Capture the cell that displays the provided text and extract its [x, y] central coordinate. 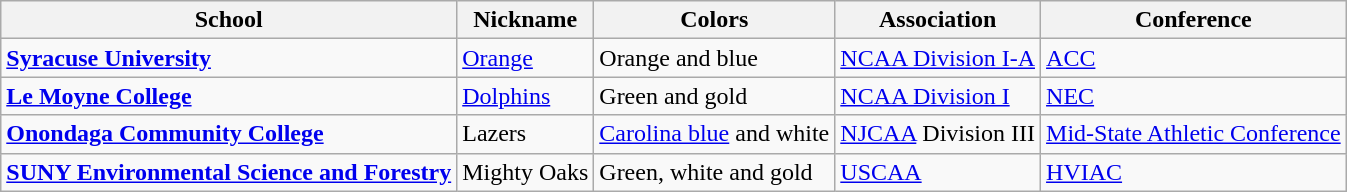
Orange [526, 58]
ACC [1194, 58]
Mid-State Athletic Conference [1194, 134]
Dolphins [526, 96]
Mighty Oaks [526, 172]
Association [938, 20]
NCAA Division I [938, 96]
NCAA Division I-A [938, 58]
USCAA [938, 172]
Le Moyne College [229, 96]
Lazers [526, 134]
Syracuse University [229, 58]
NJCAA Division III [938, 134]
Green, white and gold [714, 172]
Conference [1194, 20]
NEC [1194, 96]
Carolina blue and white [714, 134]
HVIAC [1194, 172]
Onondaga Community College [229, 134]
School [229, 20]
Green and gold [714, 96]
SUNY Environmental Science and Forestry [229, 172]
Colors [714, 20]
Orange and blue [714, 58]
Nickname [526, 20]
